Determine the [X, Y] coordinate at the center of the cell enclosing the given text.  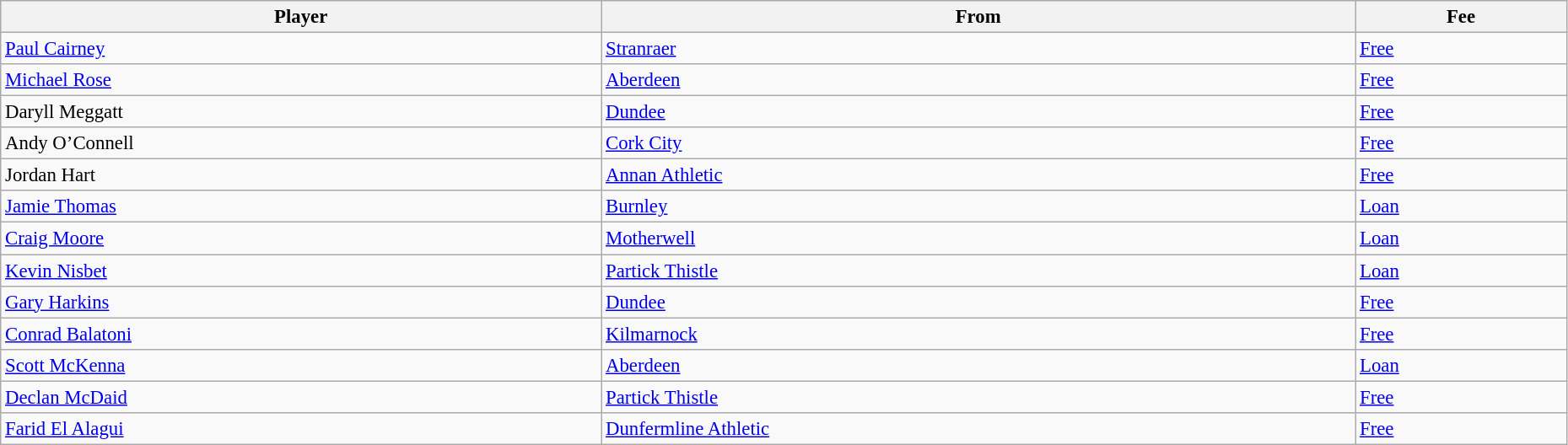
Burnley [978, 206]
Scott McKenna [301, 365]
Kilmarnock [978, 334]
Cork City [978, 143]
Jamie Thomas [301, 206]
From [978, 17]
Michael Rose [301, 80]
Kevin Nisbet [301, 271]
Paul Cairney [301, 49]
Player [301, 17]
Motherwell [978, 239]
Gary Harkins [301, 302]
Jordan Hart [301, 175]
Conrad Balatoni [301, 334]
Andy O’Connell [301, 143]
Fee [1461, 17]
Craig Moore [301, 239]
Daryll Meggatt [301, 112]
Declan McDaid [301, 397]
Farid El Alagui [301, 429]
Annan Athletic [978, 175]
Dunfermline Athletic [978, 429]
Stranraer [978, 49]
